Return (X, Y) of the center of cell containing provided text 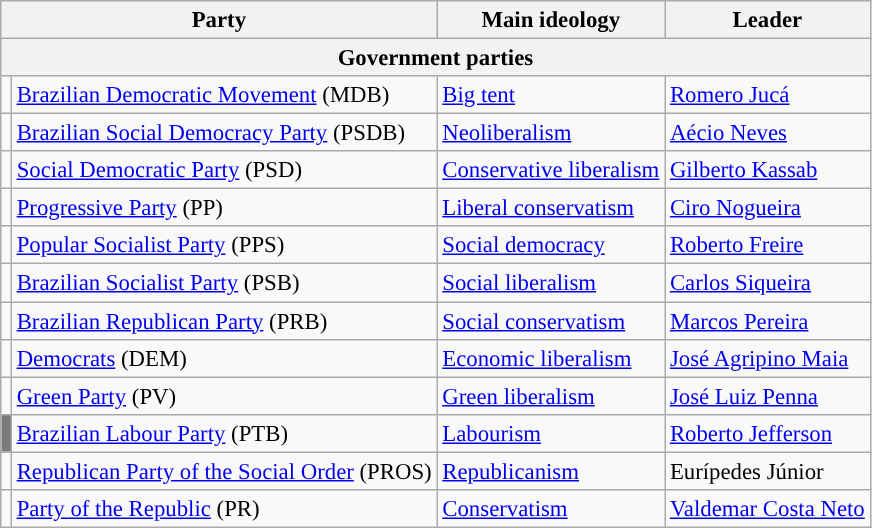
Neoliberalism (551, 133)
Romero Jucá (768, 95)
Leader (768, 20)
Government parties (436, 58)
Economic liberalism (551, 358)
Conservative liberalism (551, 170)
Roberto Freire (768, 245)
Green Party (PV) (224, 396)
Party of the Republic (PR) (224, 509)
Republicanism (551, 471)
Brazilian Socialist Party (PSB) (224, 283)
Brazilian Democratic Movement (MDB) (224, 95)
Roberto Jefferson (768, 433)
Conservatism (551, 509)
Green liberalism (551, 396)
Progressive Party (PP) (224, 208)
Eurípedes Júnior (768, 471)
Main ideology (551, 20)
Popular Socialist Party (PPS) (224, 245)
Big tent (551, 95)
Democrats (DEM) (224, 358)
Brazilian Labour Party (PTB) (224, 433)
José Luiz Penna (768, 396)
Valdemar Costa Neto (768, 509)
Republican Party of the Social Order (PROS) (224, 471)
Party (219, 20)
Aécio Neves (768, 133)
Brazilian Social Democracy Party (PSDB) (224, 133)
Gilberto Kassab (768, 170)
José Agripino Maia (768, 358)
Social Democratic Party (PSD) (224, 170)
Ciro Nogueira (768, 208)
Social liberalism (551, 283)
Marcos Pereira (768, 321)
Liberal conservatism (551, 208)
Social conservatism (551, 321)
Social democracy (551, 245)
Brazilian Republican Party (PRB) (224, 321)
Carlos Siqueira (768, 283)
Labourism (551, 433)
